Return [X, Y] of the center of cell containing provided text 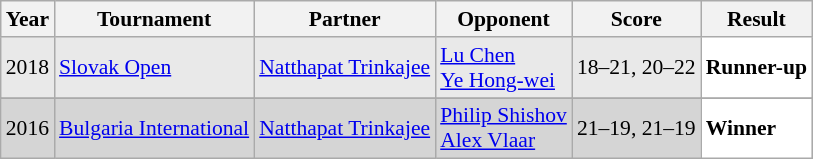
Winner [756, 128]
18–21, 20–22 [636, 68]
21–19, 21–19 [636, 128]
Slovak Open [154, 68]
Philip Shishov Alex Vlaar [504, 128]
Year [28, 19]
Score [636, 19]
Opponent [504, 19]
Runner-up [756, 68]
2018 [28, 68]
Bulgaria International [154, 128]
Tournament [154, 19]
2016 [28, 128]
Result [756, 19]
Lu Chen Ye Hong-wei [504, 68]
Partner [344, 19]
